Provide the [x, y] coordinate of the cell's center where the given text is located.  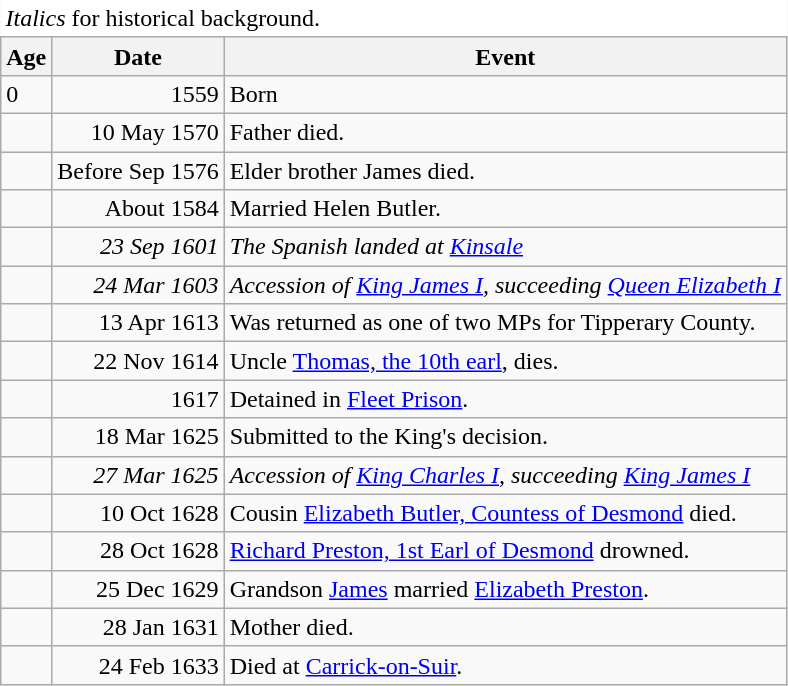
Grandson James married Elizabeth Preston. [505, 589]
Italics for historical background. [394, 18]
28 Oct 1628 [138, 551]
Submitted to the King's decision. [505, 437]
10 May 1570 [138, 132]
Before Sep 1576 [138, 171]
Accession of King Charles I, succeeding King James I [505, 475]
Was returned as one of two MPs for Tipperary County. [505, 323]
The Spanish landed at Kinsale [505, 247]
Married Helen Butler. [505, 209]
Uncle Thomas, the 10th earl, dies. [505, 361]
27 Mar 1625 [138, 475]
Richard Preston, 1st Earl of Desmond drowned. [505, 551]
13 Apr 1613 [138, 323]
Detained in Fleet Prison. [505, 399]
Father died. [505, 132]
24 Feb 1633 [138, 665]
1559 [138, 94]
About 1584 [138, 209]
Died at Carrick-on-Suir. [505, 665]
Cousin Elizabeth Butler, Countess of Desmond died. [505, 513]
Date [138, 56]
Accession of King James I, succeeding Queen Elizabeth I [505, 285]
25 Dec 1629 [138, 589]
18 Mar 1625 [138, 437]
Event [505, 56]
1617 [138, 399]
0 [26, 94]
10 Oct 1628 [138, 513]
Born [505, 94]
Age [26, 56]
22 Nov 1614 [138, 361]
Mother died. [505, 627]
Elder brother James died. [505, 171]
28 Jan 1631 [138, 627]
23 Sep 1601 [138, 247]
24 Mar 1603 [138, 285]
